Capture the cell that displays the provided text and extract its (X, Y) central coordinate. 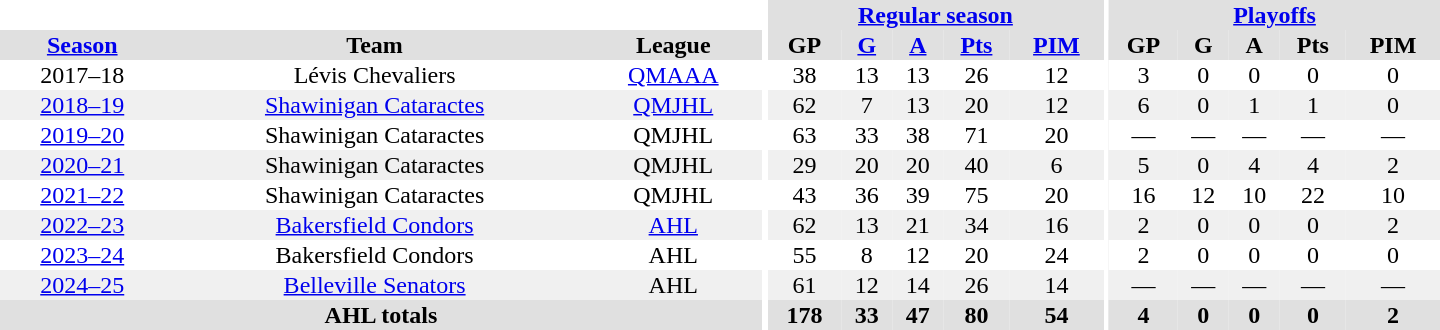
2018–19 (82, 105)
League (674, 45)
22 (1313, 195)
Season (82, 45)
71 (976, 135)
2020–21 (82, 165)
3 (1144, 75)
Team (374, 45)
29 (805, 165)
80 (976, 315)
63 (805, 135)
Playoffs (1274, 15)
QMAAA (674, 75)
2022–23 (82, 225)
2017–18 (82, 75)
AHL totals (381, 315)
7 (866, 105)
34 (976, 225)
61 (805, 285)
178 (805, 315)
2023–24 (82, 255)
75 (976, 195)
55 (805, 255)
5 (1144, 165)
24 (1056, 255)
40 (976, 165)
Lévis Chevaliers (374, 75)
39 (918, 195)
36 (866, 195)
Belleville Senators (374, 285)
21 (918, 225)
2021–22 (82, 195)
47 (918, 315)
2024–25 (82, 285)
43 (805, 195)
8 (866, 255)
54 (1056, 315)
Regular season (936, 15)
2019–20 (82, 135)
